Detect which cell encompasses the target text, then output its (X, Y) center coordinate. 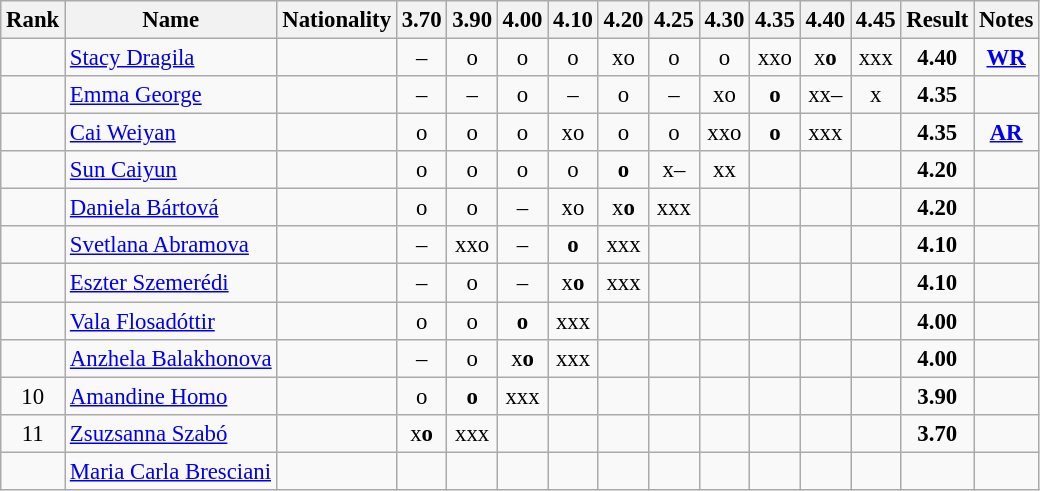
x– (674, 170)
Stacy Dragila (171, 58)
Eszter Szemerédi (171, 283)
Cai Weiyan (171, 133)
Svetlana Abramova (171, 245)
Emma George (171, 95)
Zsuzsanna Szabó (171, 433)
Notes (1006, 20)
Rank (33, 20)
4.30 (724, 20)
4.25 (674, 20)
WR (1006, 58)
Nationality (336, 20)
xx (724, 170)
Sun Caiyun (171, 170)
AR (1006, 133)
Vala Flosadóttir (171, 321)
Maria Carla Bresciani (171, 471)
4.45 (876, 20)
Amandine Homo (171, 396)
xx– (825, 95)
10 (33, 396)
Result (938, 20)
Anzhela Balakhonova (171, 358)
x (876, 95)
11 (33, 433)
Name (171, 20)
Daniela Bártová (171, 208)
